Scan for the cell matching the given text and deliver its (x, y) coordinate at center. 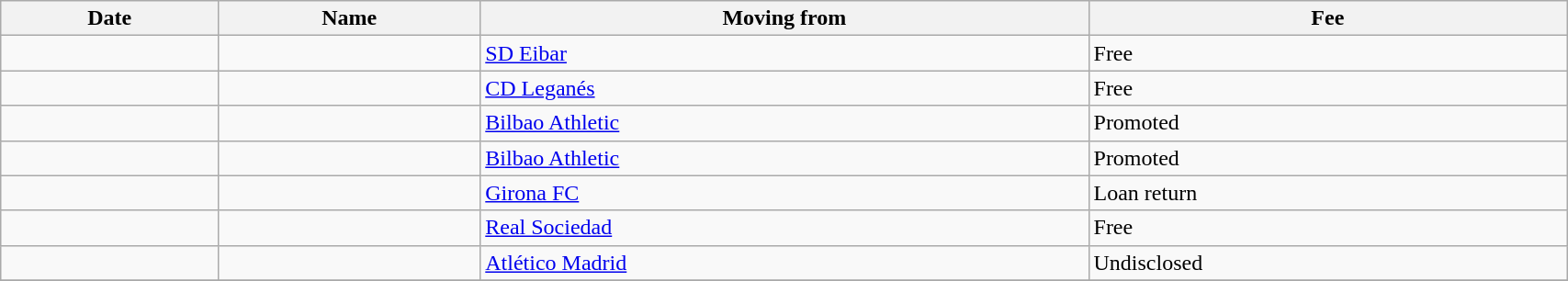
Fee (1328, 18)
Undisclosed (1328, 263)
Real Sociedad (784, 228)
Girona FC (784, 193)
Atlético Madrid (784, 263)
Loan return (1328, 193)
Date (110, 18)
Name (349, 18)
Moving from (784, 18)
SD Eibar (784, 53)
CD Leganés (784, 88)
